Search for the cell housing the specified text and yield its [x, y] center coordinate. 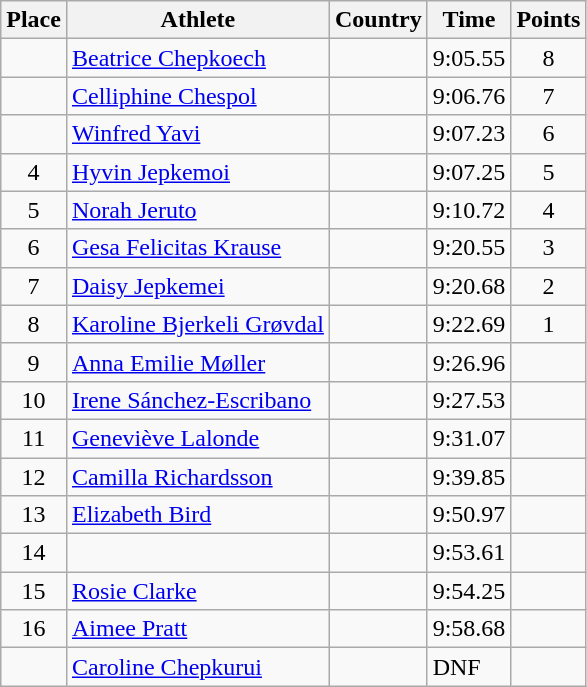
Anna Emilie Møller [198, 362]
9:07.23 [469, 134]
10 [34, 400]
13 [34, 515]
Aimee Pratt [198, 629]
9:31.07 [469, 438]
9:27.53 [469, 400]
Rosie Clarke [198, 591]
9:05.55 [469, 58]
9:20.68 [469, 286]
Camilla Richardsson [198, 477]
3 [548, 248]
9:22.69 [469, 324]
Norah Jeruto [198, 210]
1 [548, 324]
DNF [469, 667]
Karoline Bjerkeli Grøvdal [198, 324]
2 [548, 286]
16 [34, 629]
9:20.55 [469, 248]
9:10.72 [469, 210]
9:53.61 [469, 553]
9:39.85 [469, 477]
9:50.97 [469, 515]
Athlete [198, 20]
Geneviève Lalonde [198, 438]
9:54.25 [469, 591]
Elizabeth Bird [198, 515]
9:58.68 [469, 629]
15 [34, 591]
9:26.96 [469, 362]
12 [34, 477]
Points [548, 20]
Hyvin Jepkemoi [198, 172]
Winfred Yavi [198, 134]
Irene Sánchez-Escribano [198, 400]
11 [34, 438]
Daisy Jepkemei [198, 286]
Time [469, 20]
Country [378, 20]
Place [34, 20]
Caroline Chepkurui [198, 667]
9 [34, 362]
Beatrice Chepkoech [198, 58]
14 [34, 553]
9:07.25 [469, 172]
Gesa Felicitas Krause [198, 248]
Celliphine Chespol [198, 96]
9:06.76 [469, 96]
